Capture the cell that displays the provided text and extract its (x, y) central coordinate. 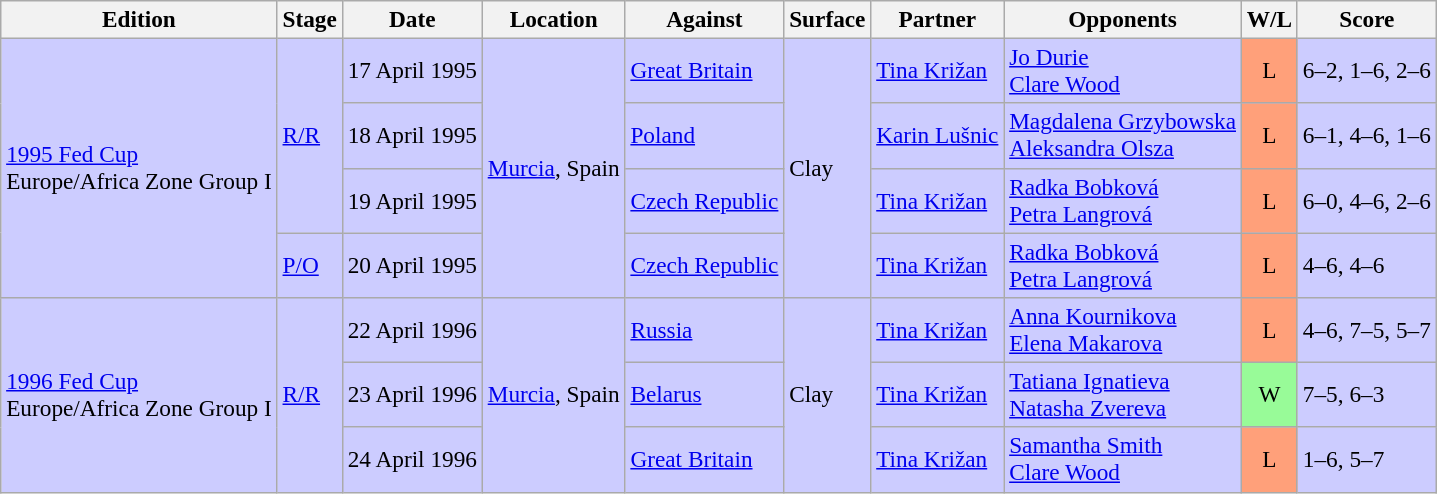
22 April 1996 (412, 330)
20 April 1995 (412, 264)
24 April 1996 (412, 460)
6–0, 4–6, 2–6 (1366, 200)
4–6, 7–5, 5–7 (1366, 330)
Jo Durie Clare Wood (1123, 70)
Poland (704, 136)
Russia (704, 330)
Samantha Smith Clare Wood (1123, 460)
W/L (1269, 19)
P/O (310, 264)
18 April 1995 (412, 136)
1–6, 5–7 (1366, 460)
Anna Kournikova Elena Makarova (1123, 330)
Location (554, 19)
6–1, 4–6, 1–6 (1366, 136)
1996 Fed Cup Europe/Africa Zone Group I (139, 394)
Opponents (1123, 19)
Magdalena Grzybowska Aleksandra Olsza (1123, 136)
Date (412, 19)
1995 Fed Cup Europe/Africa Zone Group I (139, 168)
23 April 1996 (412, 394)
7–5, 6–3 (1366, 394)
W (1269, 394)
4–6, 4–6 (1366, 264)
Partner (938, 19)
Score (1366, 19)
6–2, 1–6, 2–6 (1366, 70)
Karin Lušnic (938, 136)
Belarus (704, 394)
19 April 1995 (412, 200)
Edition (139, 19)
Surface (828, 19)
Stage (310, 19)
17 April 1995 (412, 70)
Against (704, 19)
Tatiana Ignatieva Natasha Zvereva (1123, 394)
